Pinpoint the cell where the given text exists, returning its (X, Y) midpoint coordinate. 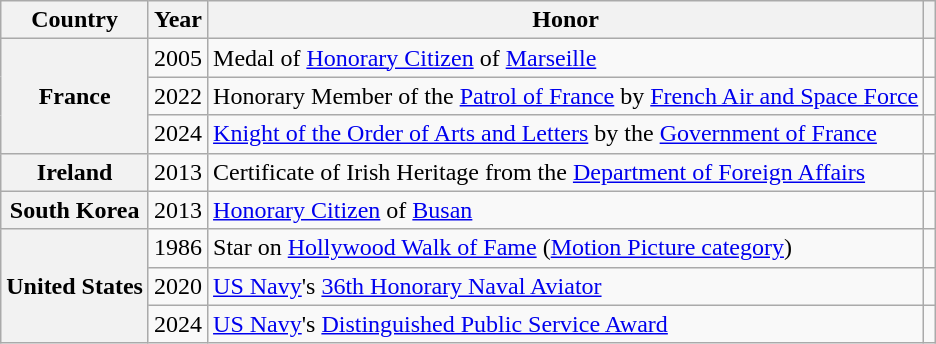
Knight of the Order of Arts and Letters by the Government of France (566, 134)
Star on Hollywood Walk of Fame (Motion Picture category) (566, 248)
US Navy's Distinguished Public Service Award (566, 324)
South Korea (75, 210)
US Navy's 36th Honorary Naval Aviator (566, 286)
Ireland (75, 172)
2005 (178, 58)
United States (75, 286)
Certificate of Irish Heritage from the Department of Foreign Affairs (566, 172)
Honorary Member of the Patrol of France by French Air and Space Force (566, 96)
2022 (178, 96)
Honorary Citizen of Busan (566, 210)
1986 (178, 248)
2020 (178, 286)
Honor (566, 20)
Medal of Honorary Citizen of Marseille (566, 58)
Year (178, 20)
Country (75, 20)
France (75, 96)
